Pinpoint the cell where the given text exists, returning its (X, Y) midpoint coordinate. 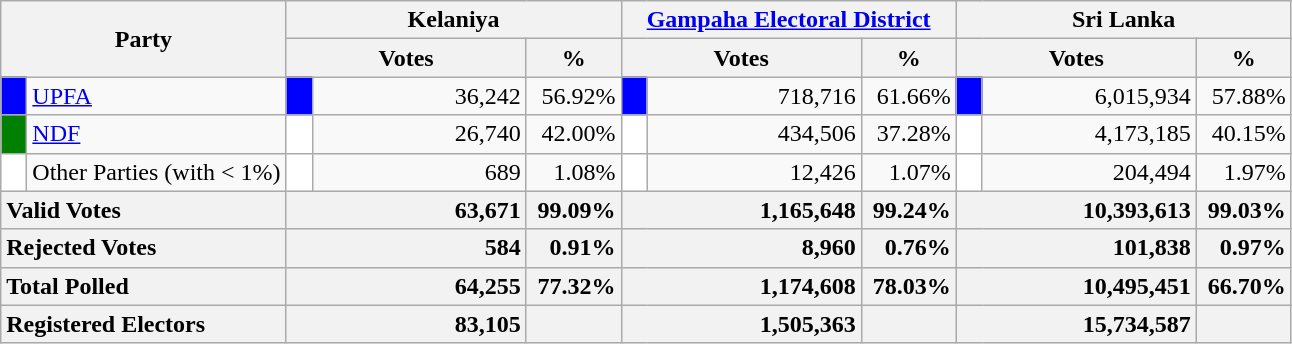
Kelaniya (454, 20)
66.70% (1244, 286)
99.24% (908, 210)
10,393,613 (1076, 210)
204,494 (1089, 172)
1.07% (908, 172)
4,173,185 (1089, 134)
0.76% (908, 248)
434,506 (754, 134)
42.00% (574, 134)
26,740 (419, 134)
61.66% (908, 96)
36,242 (419, 96)
1,174,608 (741, 286)
99.03% (1244, 210)
64,255 (406, 286)
10,495,451 (1076, 286)
99.09% (574, 210)
63,671 (406, 210)
Other Parties (with < 1%) (156, 172)
1,165,648 (741, 210)
37.28% (908, 134)
12,426 (754, 172)
77.32% (574, 286)
1.97% (1244, 172)
83,105 (406, 324)
Total Polled (144, 286)
57.88% (1244, 96)
78.03% (908, 286)
0.91% (574, 248)
Valid Votes (144, 210)
689 (419, 172)
UPFA (156, 96)
1,505,363 (741, 324)
Registered Electors (144, 324)
1.08% (574, 172)
101,838 (1076, 248)
56.92% (574, 96)
Sri Lanka (1124, 20)
40.15% (1244, 134)
584 (406, 248)
Party (144, 39)
Rejected Votes (144, 248)
0.97% (1244, 248)
718,716 (754, 96)
NDF (156, 134)
15,734,587 (1076, 324)
6,015,934 (1089, 96)
8,960 (741, 248)
Gampaha Electoral District (788, 20)
